Capture the cell that displays the provided text and extract its (x, y) central coordinate. 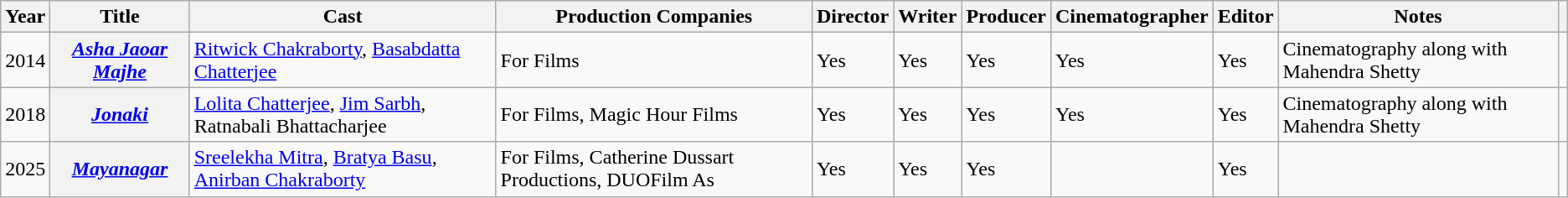
Producer (1007, 17)
Production Companies (653, 17)
Ritwick Chakraborty, Basabdatta Chatterjee (343, 60)
Year (25, 17)
Title (120, 17)
Lolita Chatterjee, Jim Sarbh, Ratnabali Bhattacharjee (343, 114)
2018 (25, 114)
2014 (25, 60)
Asha Jaoar Majhe (120, 60)
Sreelekha Mitra, Bratya Basu, Anirban Chakraborty (343, 169)
For Films, Magic Hour Films (653, 114)
For Films, Catherine Dussart Productions, DUOFilm As (653, 169)
Editor (1246, 17)
Cast (343, 17)
Cinematographer (1132, 17)
Notes (1418, 17)
Jonaki (120, 114)
2025 (25, 169)
Director (853, 17)
For Films (653, 60)
Mayanagar (120, 169)
Writer (928, 17)
